Locate the cell with the specified text and output its (x, y) center coordinate. 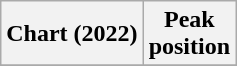
Peakposition (189, 34)
Chart (2022) (72, 34)
